Locate the cell with the specified text and output its (X, Y) center coordinate. 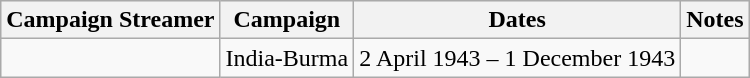
2 April 1943 – 1 December 1943 (518, 58)
Campaign Streamer (110, 20)
Campaign (287, 20)
Notes (715, 20)
India-Burma (287, 58)
Dates (518, 20)
